Identify which cell holds the provided text, then report its (X, Y) central coordinate. 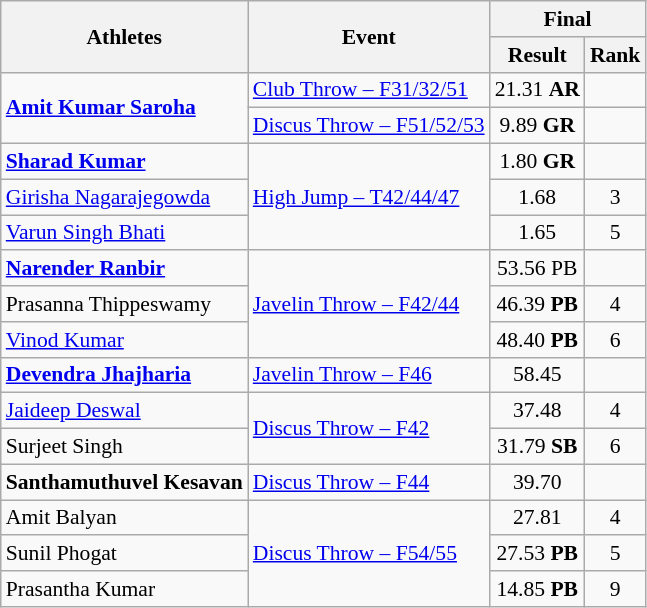
Prasantha Kumar (124, 589)
9 (616, 589)
Narender Ranbir (124, 269)
Event (369, 36)
37.48 (538, 411)
46.39 PB (538, 304)
58.45 (538, 375)
Sharad Kumar (124, 162)
3 (616, 197)
14.85 PB (538, 589)
Rank (616, 55)
9.89 GR (538, 126)
Amit Kumar Saroha (124, 108)
Santhamuthuvel Kesavan (124, 482)
Girisha Nagarajegowda (124, 197)
21.31 AR (538, 90)
27.53 PB (538, 554)
Sunil Phogat (124, 554)
53.56 PB (538, 269)
Discus Throw – F54/55 (369, 554)
39.70 (538, 482)
1.68 (538, 197)
Result (538, 55)
Vinod Kumar (124, 340)
Javelin Throw – F46 (369, 375)
48.40 PB (538, 340)
High Jump – T42/44/47 (369, 198)
1.80 GR (538, 162)
Club Throw – F31/32/51 (369, 90)
Surjeet Singh (124, 447)
Devendra Jhajharia (124, 375)
27.81 (538, 518)
Athletes (124, 36)
Varun Singh Bhati (124, 233)
Amit Balyan (124, 518)
Javelin Throw – F42/44 (369, 304)
31.79 SB (538, 447)
1.65 (538, 233)
Discus Throw – F44 (369, 482)
Jaideep Deswal (124, 411)
Final (568, 19)
Discus Throw – F42 (369, 428)
Discus Throw – F51/52/53 (369, 126)
Prasanna Thippeswamy (124, 304)
